Scan for the cell matching the given text and deliver its [x, y] coordinate at center. 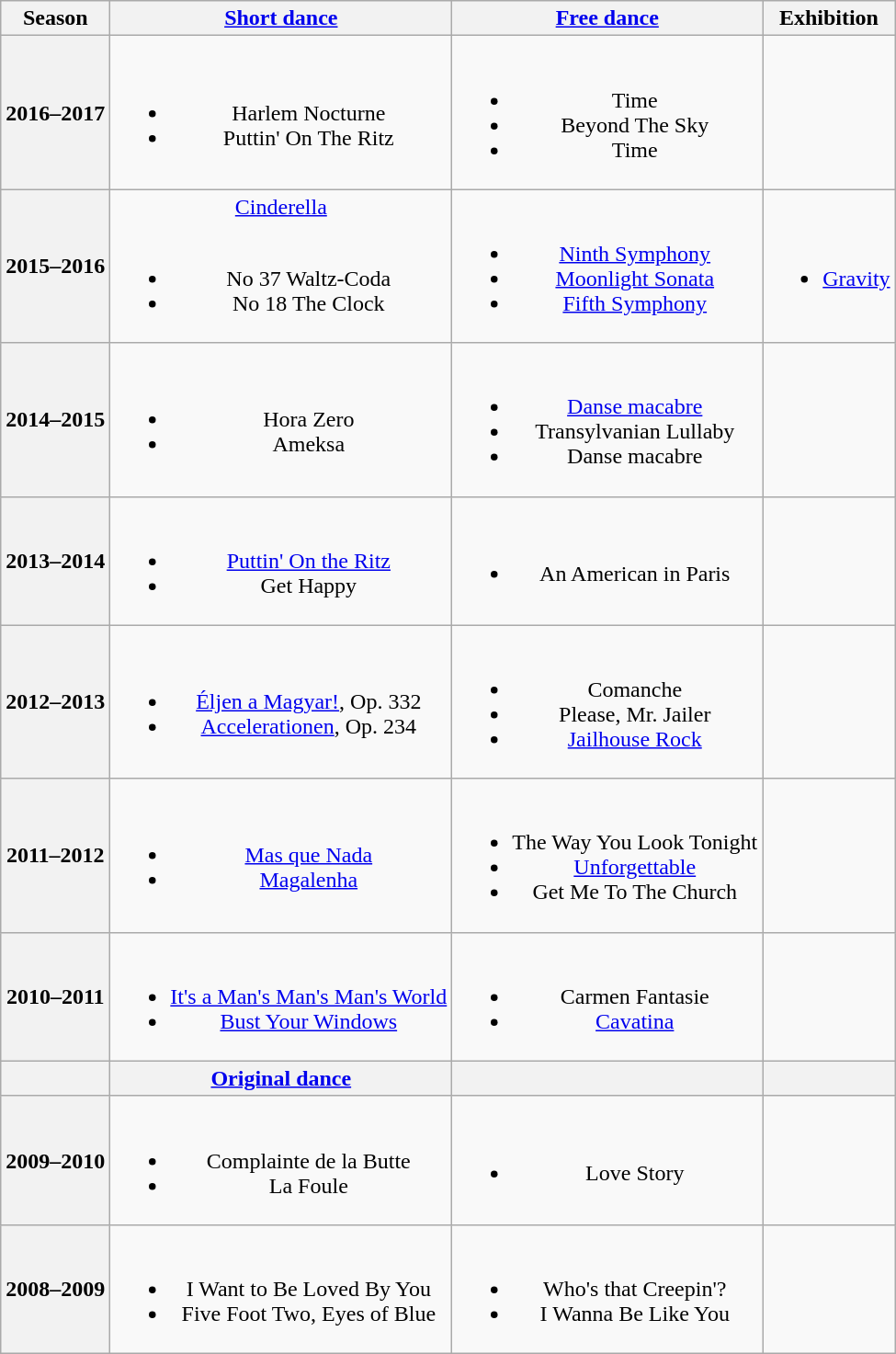
Puttin' On the RitzGet Happy [281, 561]
2013–2014 [55, 561]
It's a Man's Man's Man's World Bust Your Windows [281, 996]
Éljen a Magyar!, Op. 332 Accelerationen, Op. 234 [281, 702]
Free dance [607, 18]
2008–2009 [55, 1289]
Gravity [829, 267]
Comanche Please, Mr. Jailer Jailhouse Rock [607, 702]
Cinderella No 37 Waltz-Coda No 18 The Clock [281, 267]
Danse macabre Transylvanian Lullaby Danse macabre [607, 419]
2015–2016 [55, 267]
Exhibition [829, 18]
Season [55, 18]
Love Story [607, 1160]
2012–2013 [55, 702]
Hora Zero Ameksa [281, 419]
Harlem Nocturne Puttin' On The Ritz [281, 112]
Who's that Creepin'?I Wanna Be Like You [607, 1289]
I Want to Be Loved By You Five Foot Two, Eyes of Blue [281, 1289]
Complainte de la Butte La Foule [281, 1160]
An American in Paris [607, 561]
Time Beyond The Sky Time [607, 112]
2010–2011 [55, 996]
Original dance [281, 1078]
2014–2015 [55, 419]
2011–2012 [55, 855]
Carmen Fantasie Cavatina [607, 996]
2009–2010 [55, 1160]
Mas que Nada Magalenha [281, 855]
Ninth SymphonyMoonlight SonataFifth Symphony [607, 267]
2016–2017 [55, 112]
Short dance [281, 18]
The Way You Look Tonight Unforgettable Get Me To The Church [607, 855]
